Find where the given text appears and provide that cell's center as (X, Y) coordinate. 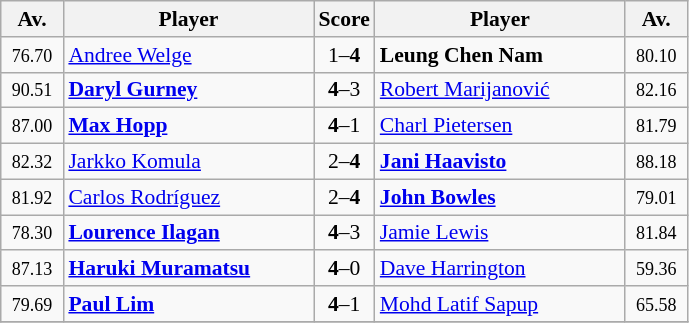
Daryl Gurney (188, 90)
4–0 (344, 269)
John Bowles (500, 197)
Paul Lim (188, 304)
90.51 (32, 90)
Score (344, 19)
81.84 (656, 233)
Max Hopp (188, 126)
Charl Pietersen (500, 126)
59.36 (656, 269)
Haruki Muramatsu (188, 269)
78.30 (32, 233)
Carlos Rodríguez (188, 197)
Andree Welge (188, 55)
87.13 (32, 269)
Jamie Lewis (500, 233)
65.58 (656, 304)
1–4 (344, 55)
87.00 (32, 126)
Dave Harrington (500, 269)
82.32 (32, 162)
82.16 (656, 90)
88.18 (656, 162)
81.92 (32, 197)
Robert Marijanović (500, 90)
80.10 (656, 55)
76.70 (32, 55)
Mohd Latif Sapup (500, 304)
Lourence Ilagan (188, 233)
Leung Chen Nam (500, 55)
Jani Haavisto (500, 162)
81.79 (656, 126)
79.01 (656, 197)
Jarkko Komula (188, 162)
79.69 (32, 304)
